For the text-containing cell, return its midpoint in (X, Y) coordinate format. 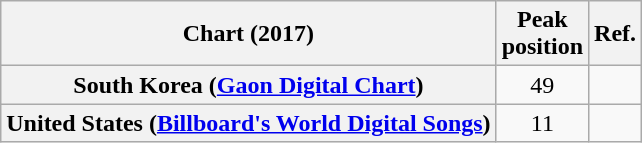
Chart (2017) (248, 34)
Peakposition (542, 34)
49 (542, 85)
11 (542, 123)
South Korea (Gaon Digital Chart) (248, 85)
United States (Billboard's World Digital Songs) (248, 123)
Ref. (616, 34)
